Detect which cell encompasses the target text, then output its (x, y) center coordinate. 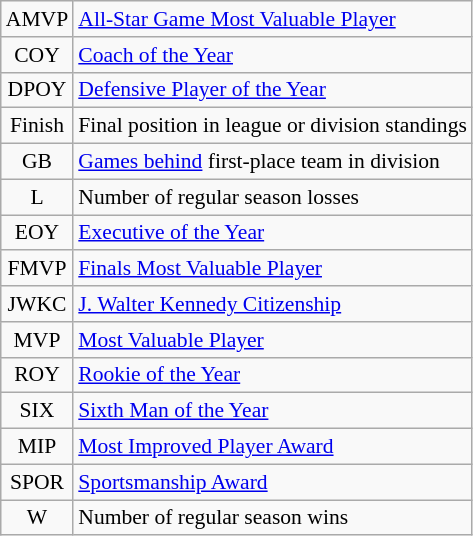
COY (38, 55)
L (38, 197)
GB (38, 162)
MIP (38, 447)
Executive of the Year (272, 233)
DPOY (38, 90)
Finals Most Valuable Player (272, 269)
Coach of the Year (272, 55)
J. Walter Kennedy Citizenship (272, 304)
SIX (38, 411)
Defensive Player of the Year (272, 90)
Sixth Man of the Year (272, 411)
AMVP (38, 19)
All-Star Game Most Valuable Player (272, 19)
SPOR (38, 482)
MVP (38, 340)
Most Valuable Player (272, 340)
FMVP (38, 269)
Number of regular season losses (272, 197)
Number of regular season wins (272, 518)
Final position in league or division standings (272, 126)
Rookie of the Year (272, 375)
JWKC (38, 304)
Most Improved Player Award (272, 447)
Games behind first-place team in division (272, 162)
ROY (38, 375)
Sportsmanship Award (272, 482)
Finish (38, 126)
W (38, 518)
EOY (38, 233)
